Scan for the cell matching the given text and deliver its [X, Y] coordinate at center. 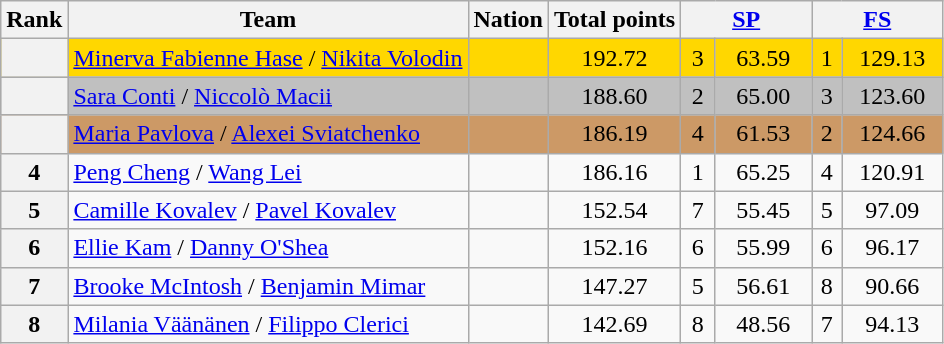
55.45 [764, 210]
Team [268, 20]
Maria Pavlova / Alexei Sviatchenko [268, 134]
96.17 [892, 248]
Total points [614, 20]
56.61 [764, 286]
Peng Cheng / Wang Lei [268, 172]
90.66 [892, 286]
Ellie Kam / Danny O'Shea [268, 248]
188.60 [614, 96]
Minerva Fabienne Hase / Nikita Volodin [268, 58]
192.72 [614, 58]
142.69 [614, 324]
Nation [508, 20]
147.27 [614, 286]
FS [878, 20]
97.09 [892, 210]
123.60 [892, 96]
Camille Kovalev / Pavel Kovalev [268, 210]
65.00 [764, 96]
186.19 [614, 134]
129.13 [892, 58]
120.91 [892, 172]
94.13 [892, 324]
124.66 [892, 134]
55.99 [764, 248]
65.25 [764, 172]
48.56 [764, 324]
Brooke McIntosh / Benjamin Mimar [268, 286]
152.16 [614, 248]
186.16 [614, 172]
SP [746, 20]
Sara Conti / Niccolò Macii [268, 96]
Milania Väänänen / Filippo Clerici [268, 324]
63.59 [764, 58]
152.54 [614, 210]
Rank [34, 20]
61.53 [764, 134]
